Output the (X, Y) coordinate of the center of the cell containing the given text.  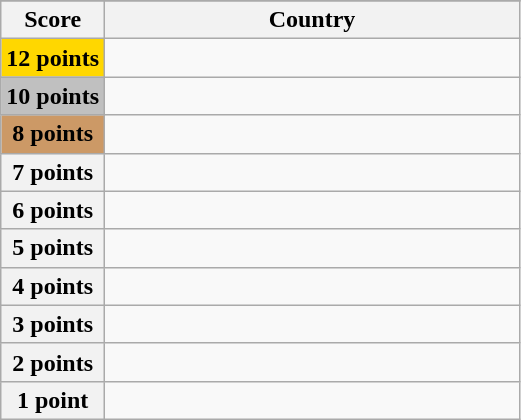
4 points (53, 286)
5 points (53, 248)
Country (312, 20)
Score (53, 20)
7 points (53, 172)
6 points (53, 210)
2 points (53, 362)
8 points (53, 134)
12 points (53, 58)
1 point (53, 400)
3 points (53, 324)
10 points (53, 96)
